Identify which cell holds the provided text, then report its (X, Y) central coordinate. 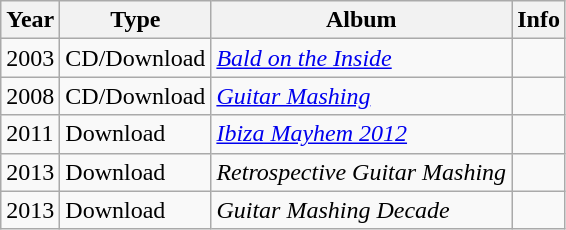
Year (30, 20)
Ibiza Mayhem 2012 (362, 134)
Type (136, 20)
Guitar Mashing (362, 96)
Retrospective Guitar Mashing (362, 172)
2003 (30, 58)
2011 (30, 134)
Info (539, 20)
Bald on the Inside (362, 58)
Guitar Mashing Decade (362, 210)
2008 (30, 96)
Album (362, 20)
